Pinpoint the cell where the given text exists, returning its (x, y) midpoint coordinate. 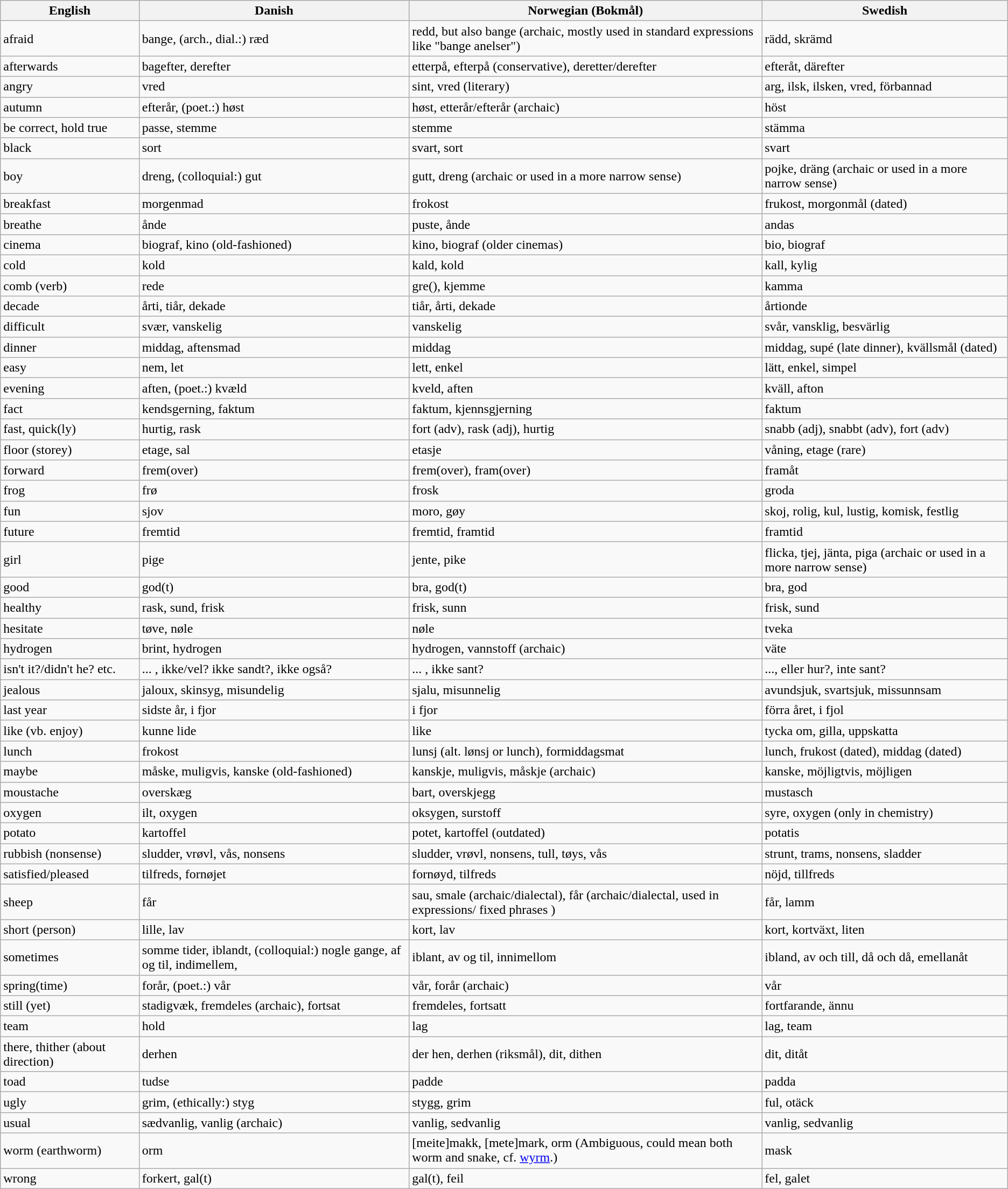
isn't it?/didn't he? etc. (70, 669)
dinner (70, 347)
dreng, (colloquial:) gut (274, 176)
gre(), kjemme (586, 286)
frisk, sund (885, 607)
biograf, kino (old-fashioned) (274, 244)
lag, team (885, 1026)
oksygen, surstoff (586, 813)
efterår, (poet.:) høst (274, 107)
andas (885, 224)
derhen (274, 1054)
stadigvæk, fremdeles (archaic), fortsat (274, 1006)
potatis (885, 833)
sjalu, misunnelig (586, 690)
efteråt, därefter (885, 66)
kort, kortväxt, liten (885, 929)
tøve, nøle (274, 628)
rubbish (nonsense) (70, 854)
tudse (274, 1082)
rede (274, 286)
girl (70, 559)
potet, kartoffel (outdated) (586, 833)
syre, oxygen (only in chemistry) (885, 813)
får (274, 901)
fel, galet (885, 1178)
passe, stemme (274, 128)
groda (885, 491)
fremtid (274, 531)
frø (274, 491)
gutt, dreng (archaic or used in a more narrow sense) (586, 176)
dit, ditåt (885, 1054)
lett, enkel (586, 368)
strunt, trams, nonsens, sladder (885, 854)
afraid (70, 39)
svart (885, 148)
fact (70, 409)
kamma (885, 286)
lätt, enkel, simpel (885, 368)
lunch, frukost (dated), middag (dated) (885, 751)
god(t) (274, 587)
stemme (586, 128)
forward (70, 470)
gal(t), feil (586, 1178)
frosk (586, 491)
kendsgerning, faktum (274, 409)
autumn (70, 107)
fortfarande, ännu (885, 1006)
maybe (70, 772)
framåt (885, 470)
svær, vanskelig (274, 327)
kino, biograf (older cinemas) (586, 244)
comb (verb) (70, 286)
cinema (70, 244)
kald, kold (586, 265)
middag, supé (late dinner), kvällsmål (dated) (885, 347)
spring(time) (70, 985)
der hen, derhen (riksmål), dit, dithen (586, 1054)
fun (70, 511)
Swedish (885, 11)
kveld, aften (586, 388)
kanske, möjligtvis, möjligen (885, 772)
orm (274, 1150)
lunsj (alt. lønsj or lunch), formiddagsmat (586, 751)
lunch (70, 751)
fremdeles, fortsatt (586, 1006)
tiår, årti, dekade (586, 306)
worm (earthworm) (70, 1150)
satisfied/pleased (70, 874)
... , ikke/vel? ikke sandt?, ikke også? (274, 669)
ugly (70, 1102)
arg, ilsk, ilsken, vred, förbannad (885, 87)
sjov (274, 511)
höst (885, 107)
kanskje, muligvis, måskje (archaic) (586, 772)
oxygen (70, 813)
sædvanlig, vanlig (archaic) (274, 1123)
sludder, vrøvl, nonsens, tull, tøys, vås (586, 854)
short (person) (70, 929)
kall, kylig (885, 265)
väte (885, 649)
iblant, av og til, innimellom (586, 957)
årtionde (885, 306)
vred (274, 87)
hydrogen (70, 649)
tycka om, gilla, uppskatta (885, 731)
kold (274, 265)
like (586, 731)
i fjor (586, 710)
ibland, av och till, då och då, emellanåt (885, 957)
jente, pike (586, 559)
cold (70, 265)
brint, hydrogen (274, 649)
stämma (885, 128)
toad (70, 1082)
bra, god(t) (586, 587)
angry (70, 87)
last year (70, 710)
decade (70, 306)
..., eller hur?, inte sant? (885, 669)
framtid (885, 531)
moustache (70, 792)
sometimes (70, 957)
våning, etage (rare) (885, 450)
wrong (70, 1178)
morgenmad (274, 204)
... , ikke sant? (586, 669)
svår, vansklig, besvärlig (885, 327)
flicka, tjej, jänta, piga (archaic or used in a more narrow sense) (885, 559)
forkert, gal(t) (274, 1178)
padde (586, 1082)
floor (storey) (70, 450)
frem(over), fram(over) (586, 470)
good (70, 587)
rädd, skrämd (885, 39)
somme tider, iblandt, (colloquial:) nogle gange, af og til, indimellem, (274, 957)
bagefter, derefter (274, 66)
still (yet) (70, 1006)
fast, quick(ly) (70, 429)
kunne lide (274, 731)
fort (adv), rask (adj), hurtig (586, 429)
Danish (274, 11)
måske, muligvis, kanske (old-fashioned) (274, 772)
vår (885, 985)
overskæg (274, 792)
bra, god (885, 587)
frisk, sunn (586, 607)
fornøyd, tilfreds (586, 874)
frukost, morgonmål (dated) (885, 204)
difficult (70, 327)
svart, sort (586, 148)
jaloux, skinsyg, misundelig (274, 690)
breathe (70, 224)
middag (586, 347)
årti, tiår, dekade (274, 306)
easy (70, 368)
lille, lav (274, 929)
förra året, i fjol (885, 710)
aften, (poet.:) kvæld (274, 388)
avundsjuk, svartsjuk, missunnsam (885, 690)
faktum, kjennsgjerning (586, 409)
ful, otäck (885, 1102)
skoj, rolig, kul, lustig, komisk, festlig (885, 511)
bio, biograf (885, 244)
mask (885, 1150)
afterwards (70, 66)
etasje (586, 450)
puste, ånde (586, 224)
evening (70, 388)
there, thither (about direction) (70, 1054)
nem, let (274, 368)
[meite]makk, [mete]mark, orm (Ambiguous, could mean both worm and snake, cf. wyrm.) (586, 1150)
ånde (274, 224)
grim, (ethically:) styg (274, 1102)
potato (70, 833)
nøle (586, 628)
bart, overskjegg (586, 792)
hydrogen, vannstoff (archaic) (586, 649)
vår, forår (archaic) (586, 985)
kväll, afton (885, 388)
hesitate (70, 628)
får, lamm (885, 901)
English (70, 11)
hurtig, rask (274, 429)
like (vb. enjoy) (70, 731)
pige (274, 559)
snabb (adj), snabbt (adv), fort (adv) (885, 429)
redd, but also bange (archaic, mostly used in standard expressions like "bange anelser") (586, 39)
rask, sund, frisk (274, 607)
team (70, 1026)
breakfast (70, 204)
sort (274, 148)
etage, sal (274, 450)
hold (274, 1026)
sau, smale (archaic/dialectal), får (archaic/dialectal, used in expressions/ fixed phrases ) (586, 901)
sidste år, i fjor (274, 710)
be correct, hold true (70, 128)
usual (70, 1123)
boy (70, 176)
etterpå, efterpå (conservative), deretter/derefter (586, 66)
healthy (70, 607)
sint, vred (literary) (586, 87)
fremtid, framtid (586, 531)
mustasch (885, 792)
black (70, 148)
pojke, dräng (archaic or used in a more narrow sense) (885, 176)
moro, gøy (586, 511)
lag (586, 1026)
frog (70, 491)
forår, (poet.:) vår (274, 985)
future (70, 531)
ilt, oxygen (274, 813)
kartoffel (274, 833)
frem(over) (274, 470)
padda (885, 1082)
nöjd, tillfreds (885, 874)
tilfreds, fornøjet (274, 874)
sheep (70, 901)
jealous (70, 690)
faktum (885, 409)
Norwegian (Bokmål) (586, 11)
sludder, vrøvl, vås, nonsens (274, 854)
bange, (arch., dial.:) ræd (274, 39)
kort, lav (586, 929)
høst, etterår/efterår (archaic) (586, 107)
tveka (885, 628)
middag, aftensmad (274, 347)
stygg, grim (586, 1102)
vanskelig (586, 327)
